Return (X, Y) of the center of cell containing provided text 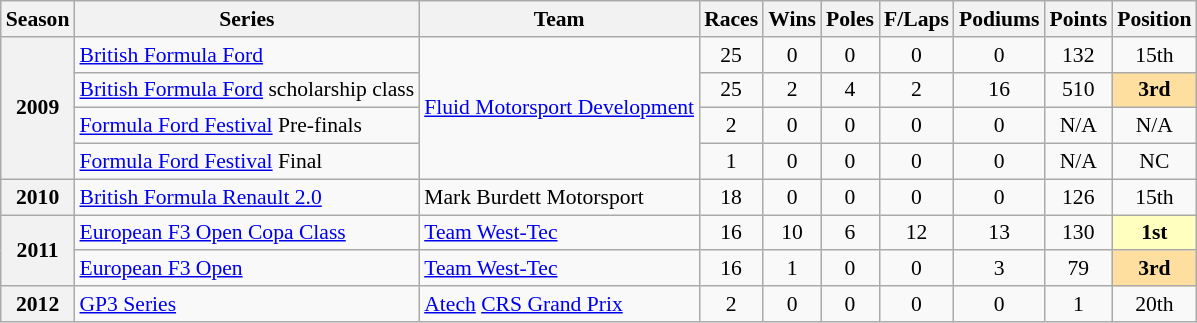
510 (1078, 90)
13 (1000, 233)
GP3 Series (246, 304)
Fluid Motorsport Development (559, 108)
2012 (38, 304)
European F3 Open (246, 269)
Season (38, 19)
12 (916, 233)
Points (1078, 19)
Atech CRS Grand Prix (559, 304)
Wins (792, 19)
European F3 Open Copa Class (246, 233)
4 (850, 90)
British Formula Renault 2.0 (246, 197)
6 (850, 233)
NC (1154, 162)
British Formula Ford (246, 55)
132 (1078, 55)
20th (1154, 304)
Races (731, 19)
18 (731, 197)
2010 (38, 197)
2011 (38, 250)
British Formula Ford scholarship class (246, 90)
130 (1078, 233)
F/Laps (916, 19)
Series (246, 19)
126 (1078, 197)
10 (792, 233)
Team (559, 19)
Formula Ford Festival Final (246, 162)
Formula Ford Festival Pre-finals (246, 126)
79 (1078, 269)
Position (1154, 19)
2009 (38, 108)
1st (1154, 233)
Mark Burdett Motorsport (559, 197)
Poles (850, 19)
Podiums (1000, 19)
3 (1000, 269)
